For the text-containing cell, return its midpoint in (X, Y) coordinate format. 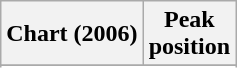
Chart (2006) (72, 34)
Peakposition (189, 34)
